Locate the cell with the specified text and output its [X, Y] center coordinate. 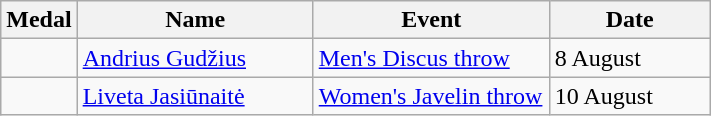
8 August [630, 58]
Name [195, 20]
Event [431, 20]
Andrius Gudžius [195, 58]
Women's Javelin throw [431, 96]
Men's Discus throw [431, 58]
10 August [630, 96]
Liveta Jasiūnaitė [195, 96]
Medal [39, 20]
Date [630, 20]
